Provide the [x, y] coordinate of the cell's center where the given text is located.  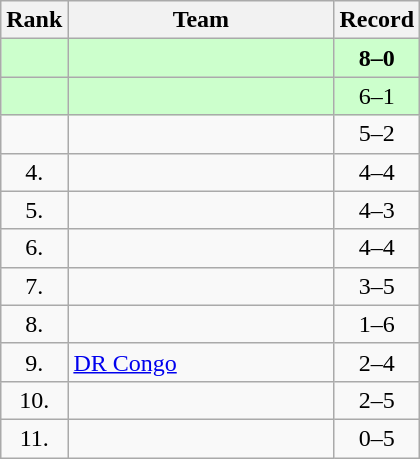
4. [34, 172]
3–5 [377, 286]
9. [34, 362]
2–5 [377, 400]
Team [201, 20]
Rank [34, 20]
4–3 [377, 210]
DR Congo [201, 362]
0–5 [377, 438]
5–2 [377, 134]
Record [377, 20]
8–0 [377, 58]
6. [34, 248]
11. [34, 438]
10. [34, 400]
2–4 [377, 362]
6–1 [377, 96]
1–6 [377, 324]
7. [34, 286]
5. [34, 210]
8. [34, 324]
